Locate the cell with the specified text and output its (X, Y) center coordinate. 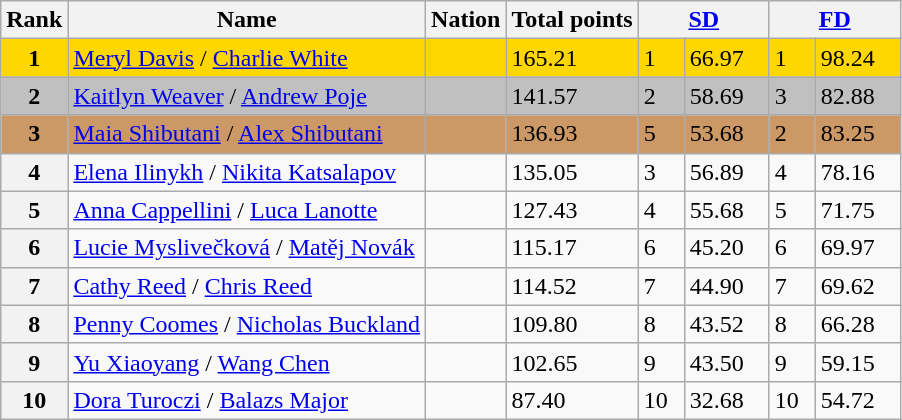
Name (247, 20)
Anna Cappellini / Luca Lanotte (247, 210)
Elena Ilinykh / Nikita Katsalapov (247, 172)
127.43 (572, 210)
114.52 (572, 286)
Meryl Davis / Charlie White (247, 58)
43.50 (726, 362)
Penny Coomes / Nicholas Buckland (247, 324)
Dora Turoczi / Balazs Major (247, 400)
69.62 (858, 286)
102.65 (572, 362)
45.20 (726, 248)
165.21 (572, 58)
Cathy Reed / Chris Reed (247, 286)
FD (834, 20)
Rank (34, 20)
54.72 (858, 400)
SD (704, 20)
87.40 (572, 400)
58.69 (726, 96)
59.15 (858, 362)
78.16 (858, 172)
32.68 (726, 400)
56.89 (726, 172)
109.80 (572, 324)
Yu Xiaoyang / Wang Chen (247, 362)
Kaitlyn Weaver / Andrew Poje (247, 96)
53.68 (726, 134)
69.97 (858, 248)
135.05 (572, 172)
Total points (572, 20)
66.28 (858, 324)
44.90 (726, 286)
83.25 (858, 134)
Nation (466, 20)
82.88 (858, 96)
141.57 (572, 96)
66.97 (726, 58)
Maia Shibutani / Alex Shibutani (247, 134)
136.93 (572, 134)
115.17 (572, 248)
Lucie Myslivečková / Matěj Novák (247, 248)
98.24 (858, 58)
43.52 (726, 324)
55.68 (726, 210)
71.75 (858, 210)
